Determine the (X, Y) coordinate at the center of the cell enclosing the given text.  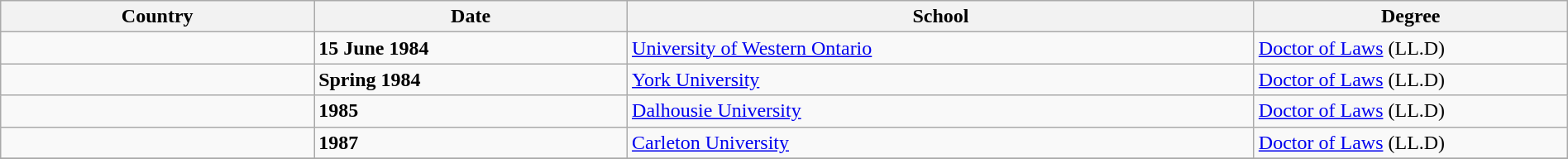
Dalhousie University (941, 111)
Spring 1984 (471, 79)
Degree (1411, 17)
School (941, 17)
1987 (471, 142)
York University (941, 79)
Date (471, 17)
Carleton University (941, 142)
Country (157, 17)
University of Western Ontario (941, 48)
1985 (471, 111)
15 June 1984 (471, 48)
